Search for the cell housing the specified text and yield its [x, y] center coordinate. 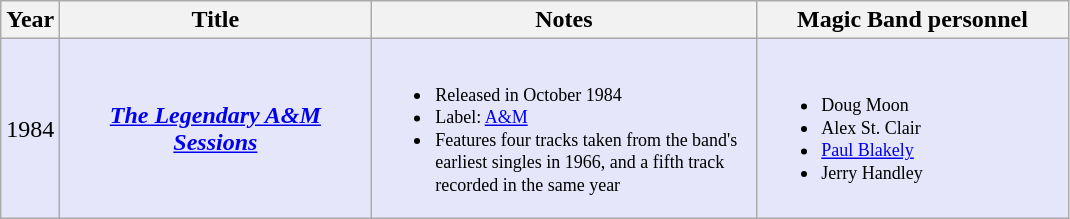
Released in October 1984Label: A&MFeatures four tracks taken from the band's earliest singles in 1966, and a fifth track recorded in the same year [564, 129]
Doug MoonAlex St. ClairPaul BlakelyJerry Handley [912, 129]
Year [30, 20]
1984 [30, 129]
Magic Band personnel [912, 20]
The Legendary A&M Sessions [216, 129]
Title [216, 20]
Notes [564, 20]
